Detect which cell encompasses the target text, then output its [x, y] center coordinate. 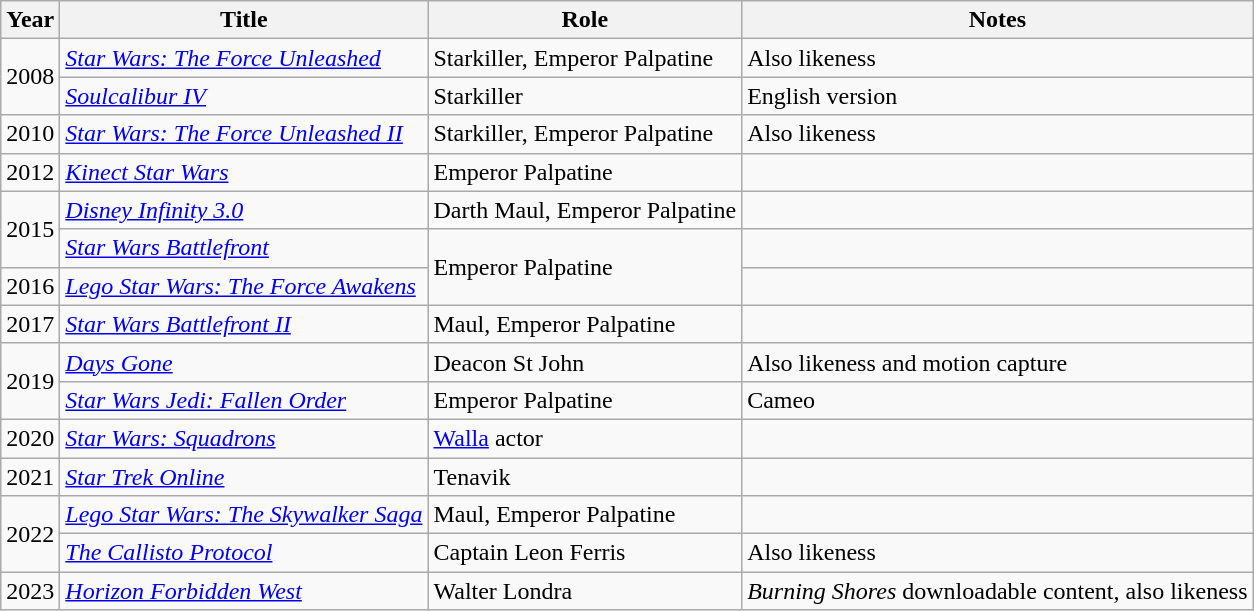
Days Gone [244, 362]
2021 [30, 477]
Year [30, 20]
2010 [30, 134]
2015 [30, 229]
Star Trek Online [244, 477]
Cameo [998, 400]
Title [244, 20]
2012 [30, 172]
2020 [30, 438]
Star Wars Battlefront II [244, 324]
Horizon Forbidden West [244, 591]
2023 [30, 591]
2008 [30, 77]
Star Wars: Squadrons [244, 438]
Star Wars Battlefront [244, 248]
Disney Infinity 3.0 [244, 210]
2017 [30, 324]
Kinect Star Wars [244, 172]
English version [998, 96]
Star Wars Jedi: Fallen Order [244, 400]
Walter Londra [585, 591]
Notes [998, 20]
Role [585, 20]
Darth Maul, Emperor Palpatine [585, 210]
Starkiller [585, 96]
Burning Shores downloadable content, also likeness [998, 591]
Deacon St John [585, 362]
Soulcalibur IV [244, 96]
Walla actor [585, 438]
2019 [30, 381]
The Callisto Protocol [244, 553]
Captain Leon Ferris [585, 553]
Also likeness and motion capture [998, 362]
Star Wars: The Force Unleashed II [244, 134]
2016 [30, 286]
Lego Star Wars: The Force Awakens [244, 286]
Lego Star Wars: The Skywalker Saga [244, 515]
2022 [30, 534]
Star Wars: The Force Unleashed [244, 58]
Tenavik [585, 477]
